Extract the [X, Y] coordinate from the center of the cell holding the provided text.  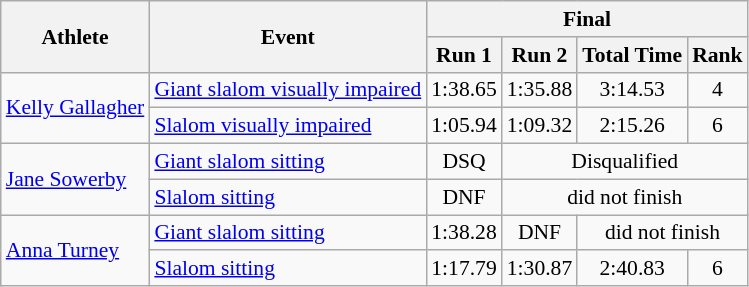
DSQ [464, 162]
Slalom visually impaired [288, 126]
1:17.79 [464, 269]
1:30.87 [540, 269]
1:09.32 [540, 126]
Athlete [76, 36]
Giant slalom visually impaired [288, 90]
Run 2 [540, 55]
Anna Turney [76, 250]
Run 1 [464, 55]
Final [586, 19]
Jane Sowerby [76, 180]
Disqualified [625, 162]
2:15.26 [632, 126]
4 [718, 90]
Event [288, 36]
Total Time [632, 55]
1:35.88 [540, 90]
1:38.65 [464, 90]
Kelly Gallagher [76, 108]
1:38.28 [464, 233]
1:05.94 [464, 126]
3:14.53 [632, 90]
2:40.83 [632, 269]
Rank [718, 55]
